Scan for the cell matching the given text and deliver its (X, Y) coordinate at center. 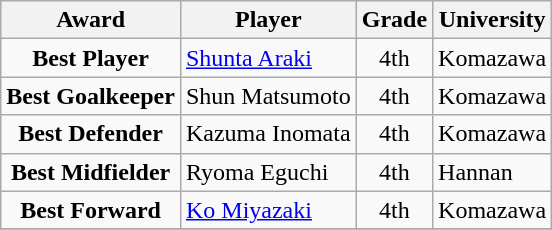
Best Player (91, 58)
Best Forward (91, 210)
Best Defender (91, 134)
Award (91, 20)
Ryoma Eguchi (268, 172)
Grade (394, 20)
Kazuma Inomata (268, 134)
Best Midfielder (91, 172)
Shun Matsumoto (268, 96)
Hannan (492, 172)
Shunta Araki (268, 58)
Player (268, 20)
Ko Miyazaki (268, 210)
Best Goalkeeper (91, 96)
University (492, 20)
